Pinpoint the cell where the given text exists, returning its [X, Y] midpoint coordinate. 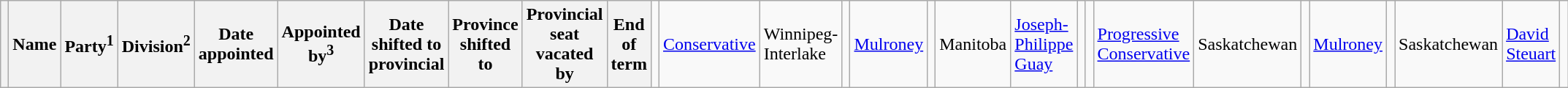
Winnipeg-Interlake [800, 44]
Party1 [89, 44]
Division2 [156, 44]
Provincial seat vacated by [565, 44]
Appointed by3 [321, 44]
Date appointed [236, 44]
Province shifted to [485, 44]
Name [35, 44]
End of term [629, 44]
David Steuart [1531, 44]
Date shifted to provincial [406, 44]
Conservative [709, 44]
Joseph-Philippe Guay [1044, 44]
Manitoba [973, 44]
Progressive Conservative [1144, 44]
